Determine the [X, Y] coordinate at the center of the cell enclosing the given text.  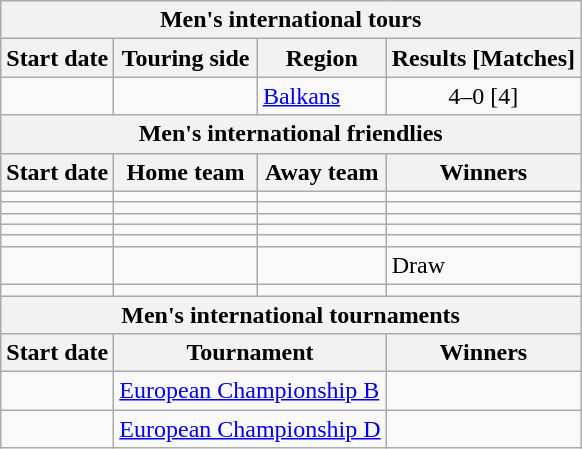
Results [Matches] [483, 58]
Balkans [322, 96]
Region [322, 58]
Men's international tournaments [291, 315]
Touring side [186, 58]
Away team [322, 172]
4–0 [4] [483, 96]
European Championship D [250, 429]
Men's international friendlies [291, 134]
Home team [186, 172]
European Championship B [250, 391]
Draw [483, 265]
Men's international tours [291, 20]
Tournament [250, 353]
